Return (x, y) of the center of cell containing provided text 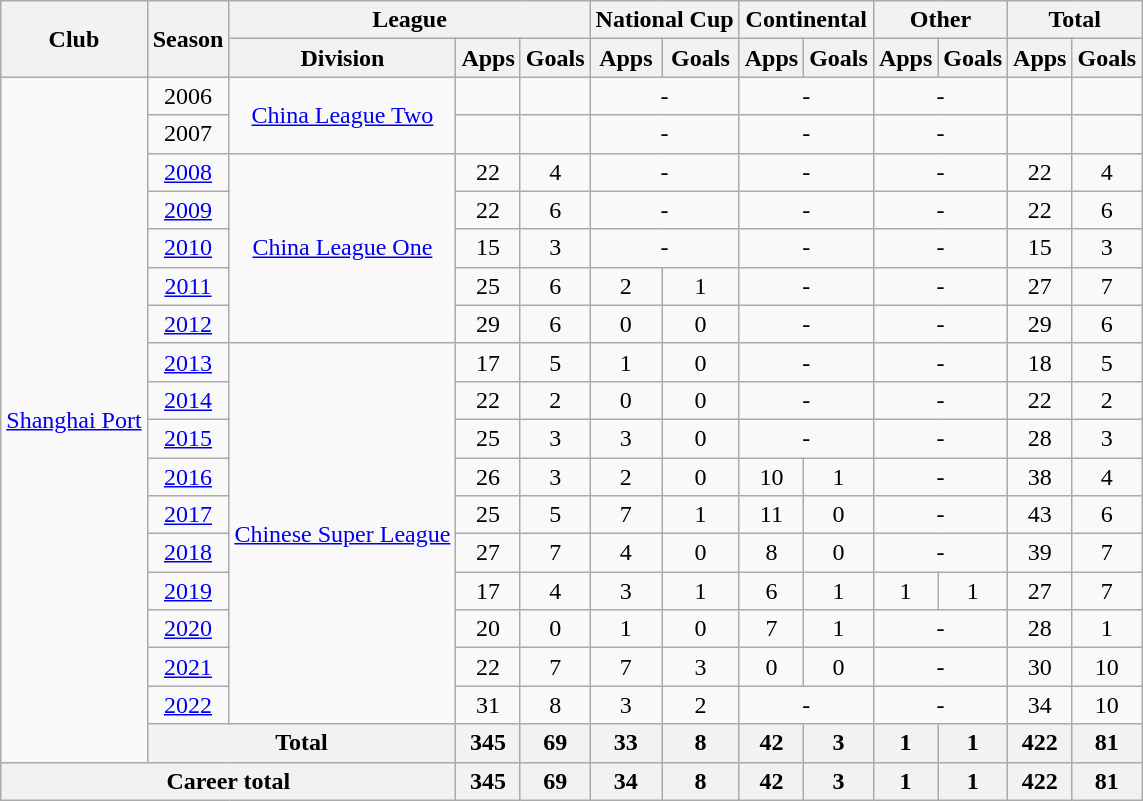
Shanghai Port (74, 420)
2012 (188, 324)
2007 (188, 134)
31 (488, 705)
China League Two (342, 115)
2013 (188, 362)
30 (1040, 667)
Club (74, 39)
National Cup (664, 20)
39 (1040, 553)
2008 (188, 172)
2019 (188, 591)
League (410, 20)
11 (771, 515)
2010 (188, 248)
33 (626, 743)
Other (940, 20)
2022 (188, 705)
20 (488, 629)
China League One (342, 248)
2015 (188, 438)
26 (488, 477)
Season (188, 39)
2009 (188, 210)
Continental (806, 20)
43 (1040, 515)
Chinese Super League (342, 534)
2016 (188, 477)
2011 (188, 286)
2014 (188, 400)
Division (342, 58)
38 (1040, 477)
2021 (188, 667)
Career total (228, 781)
2020 (188, 629)
2006 (188, 96)
2018 (188, 553)
18 (1040, 362)
2017 (188, 515)
